Search for the cell housing the specified text and yield its (X, Y) center coordinate. 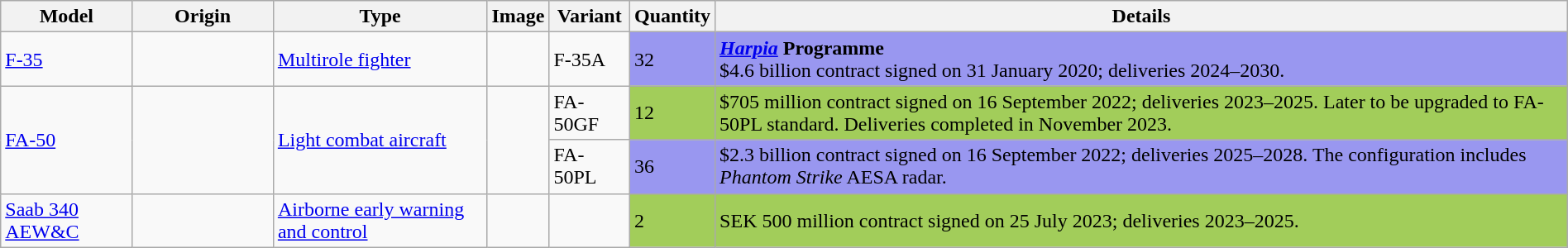
FA-50PL (590, 167)
2 (673, 220)
12 (673, 112)
32 (673, 60)
Light combat aircraft (380, 140)
36 (673, 167)
Saab 340 AEW&C (66, 220)
Quantity (673, 17)
Airborne early warning and control (380, 220)
FA-50 (66, 140)
Multirole fighter (380, 60)
F-35 (66, 60)
Image (518, 17)
SEK 500 million contract signed on 25 July 2023; deliveries 2023–2025. (1141, 220)
$2.3 billion contract signed on 16 September 2022; deliveries 2025–2028. The configuration includes Phantom Strike AESA radar. (1141, 167)
F-35A (590, 60)
Type (380, 17)
Details (1141, 17)
Origin (203, 17)
Harpia Programme$4.6 billion contract signed on 31 January 2020; deliveries 2024–2030. (1141, 60)
Model (66, 17)
FA-50GF (590, 112)
Variant (590, 17)
